Capture the cell that displays the provided text and extract its [x, y] central coordinate. 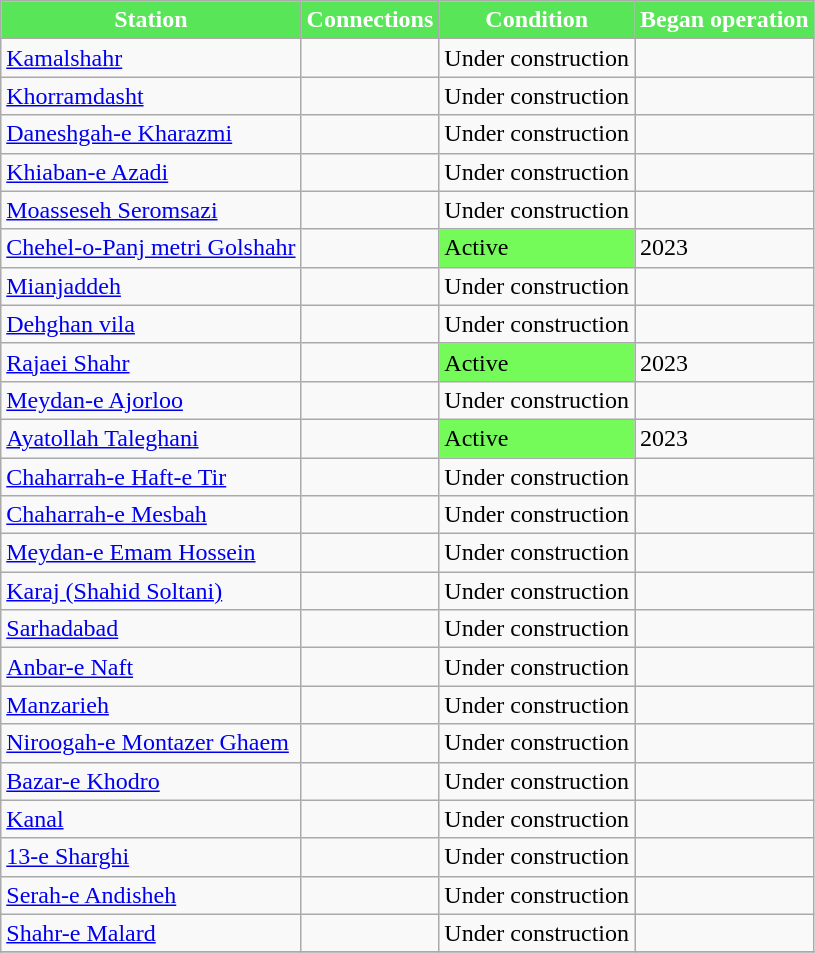
Anbar-e Naft [151, 667]
Moasseseh Seromsazi [151, 210]
Meydan-e Ajorloo [151, 400]
Khorramdasht [151, 96]
Daneshgah-e Kharazmi [151, 134]
Shahr-e Malard [151, 933]
Niroogah-e Montazer Ghaem [151, 743]
Dehghan vila [151, 324]
Connections [370, 20]
Karaj (Shahid Soltani) [151, 591]
Began operation [724, 20]
13-e Sharghi [151, 857]
Condition [537, 20]
Mianjaddeh [151, 286]
Khiaban-e Azadi [151, 172]
Bazar-e Khodro [151, 781]
Kamalshahr [151, 58]
Chaharrah-e Mesbah [151, 515]
Rajaei Shahr [151, 362]
Chaharrah-e Haft-e Tir [151, 477]
Chehel-o-Panj metri Golshahr [151, 248]
Meydan-e Emam Hossein [151, 553]
Ayatollah Taleghani [151, 438]
Manzarieh [151, 705]
Kanal [151, 819]
Station [151, 20]
Sarhadabad [151, 629]
Serah-e Andisheh [151, 895]
